Find where the given text appears and provide that cell's center as (X, Y) coordinate. 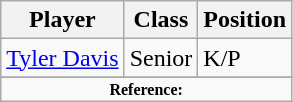
Tyler Davis (62, 58)
Position (245, 20)
Senior (161, 58)
Player (62, 20)
Class (161, 20)
Reference: (146, 89)
K/P (245, 58)
